Search for the cell housing the specified text and yield its [X, Y] center coordinate. 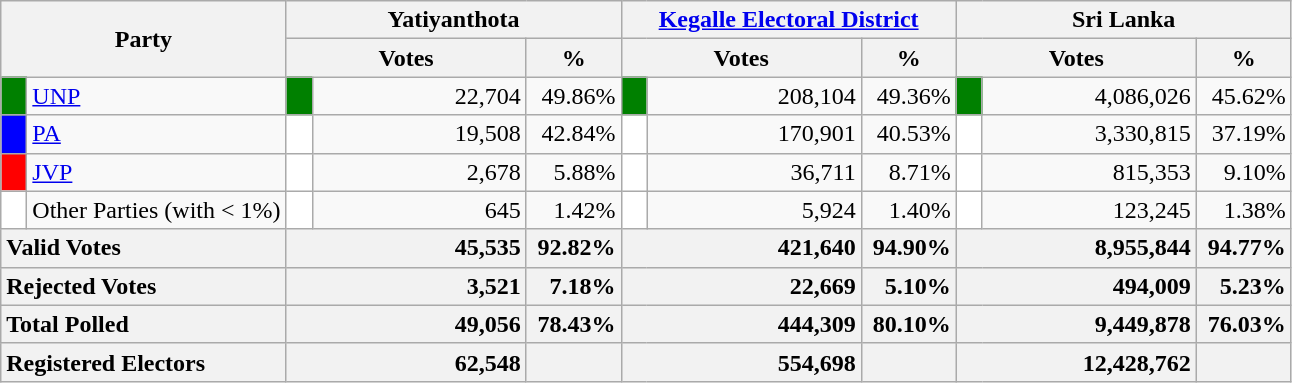
Sri Lanka [1124, 20]
170,901 [754, 134]
Registered Electors [144, 362]
45,535 [406, 248]
3,330,815 [1089, 134]
421,640 [741, 248]
37.19% [1244, 134]
8.71% [908, 172]
36,711 [754, 172]
80.10% [908, 324]
78.43% [574, 324]
5,924 [754, 210]
94.90% [908, 248]
494,009 [1076, 286]
Kegalle Electoral District [788, 20]
9.10% [1244, 172]
94.77% [1244, 248]
19,508 [419, 134]
Valid Votes [144, 248]
62,548 [406, 362]
123,245 [1089, 210]
49.86% [574, 96]
49,056 [406, 324]
92.82% [574, 248]
444,309 [741, 324]
22,704 [419, 96]
Total Polled [144, 324]
Other Parties (with < 1%) [156, 210]
1.38% [1244, 210]
40.53% [908, 134]
UNP [156, 96]
5.88% [574, 172]
12,428,762 [1076, 362]
7.18% [574, 286]
Party [144, 39]
208,104 [754, 96]
5.23% [1244, 286]
4,086,026 [1089, 96]
PA [156, 134]
554,698 [741, 362]
3,521 [406, 286]
9,449,878 [1076, 324]
5.10% [908, 286]
1.40% [908, 210]
815,353 [1089, 172]
42.84% [574, 134]
2,678 [419, 172]
645 [419, 210]
1.42% [574, 210]
22,669 [741, 286]
45.62% [1244, 96]
JVP [156, 172]
8,955,844 [1076, 248]
Yatiyanthota [454, 20]
76.03% [1244, 324]
Rejected Votes [144, 286]
49.36% [908, 96]
